Output the [x, y] coordinate of the center of the cell containing the given text.  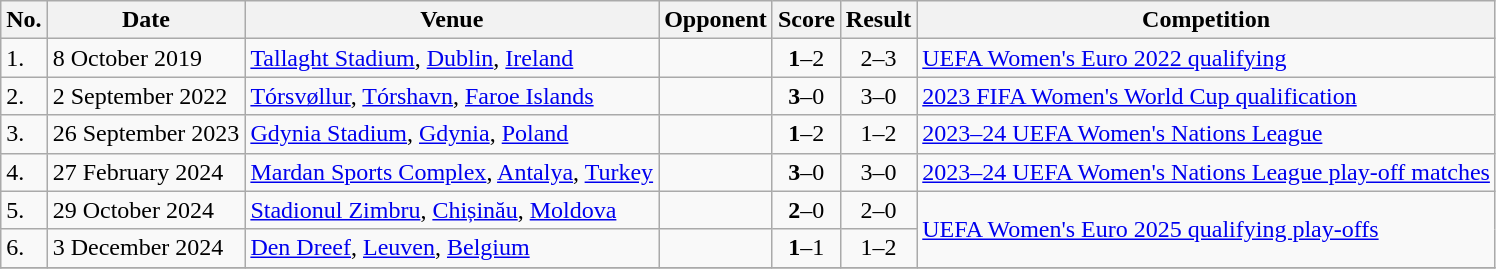
Gdynia Stadium, Gdynia, Poland [452, 134]
2023–24 UEFA Women's Nations League [1206, 134]
UEFA Women's Euro 2022 qualifying [1206, 58]
Date [146, 20]
8 October 2019 [146, 58]
1. [24, 58]
Stadionul Zimbru, Chișinău, Moldova [452, 210]
2–3 [878, 58]
Tórsvøllur, Tórshavn, Faroe Islands [452, 96]
3 December 2024 [146, 248]
Competition [1206, 20]
Venue [452, 20]
No. [24, 20]
Mardan Sports Complex, Antalya, Turkey [452, 172]
Result [878, 20]
5. [24, 210]
26 September 2023 [146, 134]
29 October 2024 [146, 210]
2023–24 UEFA Women's Nations League play-off matches [1206, 172]
2. [24, 96]
4. [24, 172]
3. [24, 134]
27 February 2024 [146, 172]
Score [806, 20]
Opponent [716, 20]
UEFA Women's Euro 2025 qualifying play-offs [1206, 229]
2023 FIFA Women's World Cup qualification [1206, 96]
Den Dreef, Leuven, Belgium [452, 248]
6. [24, 248]
2 September 2022 [146, 96]
1–1 [806, 248]
Tallaght Stadium, Dublin, Ireland [452, 58]
